Find where the given text appears and provide that cell's center as [x, y] coordinate. 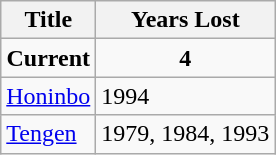
Tengen [48, 134]
1994 [186, 96]
Current [48, 58]
Years Lost [186, 20]
1979, 1984, 1993 [186, 134]
4 [186, 58]
Honinbo [48, 96]
Title [48, 20]
